Scan for the cell matching the given text and deliver its [X, Y] coordinate at center. 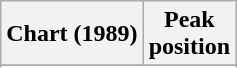
Peakposition [189, 34]
Chart (1989) [72, 34]
